Locate the cell with the specified text and output its [X, Y] center coordinate. 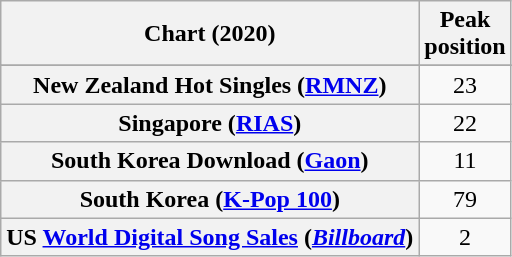
New Zealand Hot Singles (RMNZ) [210, 85]
Peakposition [465, 34]
South Korea Download (Gaon) [210, 161]
79 [465, 199]
11 [465, 161]
22 [465, 123]
US World Digital Song Sales (Billboard) [210, 237]
Singapore (RIAS) [210, 123]
Chart (2020) [210, 34]
2 [465, 237]
23 [465, 85]
South Korea (K-Pop 100) [210, 199]
